Extract the [x, y] coordinate from the center of the cell holding the provided text.  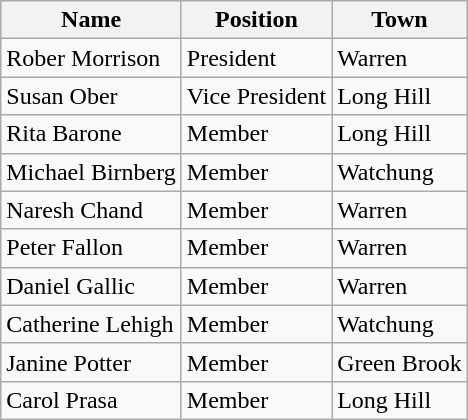
Carol Prasa [92, 400]
Vice President [256, 96]
Peter Fallon [92, 248]
Rober Morrison [92, 58]
Naresh Chand [92, 210]
Catherine Lehigh [92, 324]
President [256, 58]
Janine Potter [92, 362]
Name [92, 20]
Susan Ober [92, 96]
Michael Birnberg [92, 172]
Rita Barone [92, 134]
Daniel Gallic [92, 286]
Green Brook [400, 362]
Position [256, 20]
Town [400, 20]
